For the text-containing cell, return its midpoint in [x, y] coordinate format. 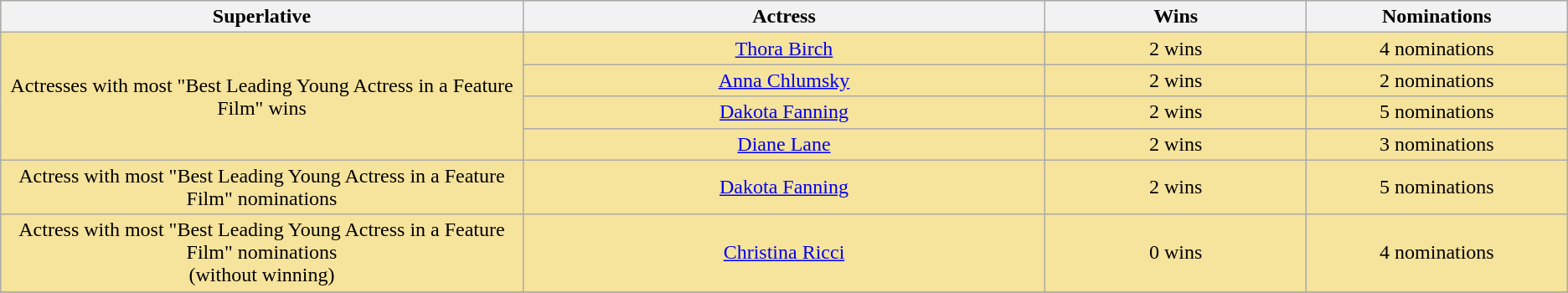
Actress with most "Best Leading Young Actress in a Feature Film" nominations(without winning) [262, 253]
Actress with most "Best Leading Young Actress in a Feature Film" nominations [262, 188]
0 wins [1176, 253]
Anna Chlumsky [784, 80]
Thora Birch [784, 49]
2 nominations [1437, 80]
Superlative [262, 17]
Nominations [1437, 17]
Wins [1176, 17]
Christina Ricci [784, 253]
Diane Lane [784, 144]
Actress [784, 17]
3 nominations [1437, 144]
Actresses with most "Best Leading Young Actress in a Feature Film" wins [262, 96]
